Capture the cell that displays the provided text and extract its (X, Y) central coordinate. 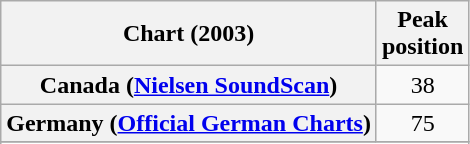
Peakposition (422, 34)
Germany (Official German Charts) (189, 123)
38 (422, 85)
Canada (Nielsen SoundScan) (189, 85)
Chart (2003) (189, 34)
75 (422, 123)
